Identify which cell holds the provided text, then report its (X, Y) central coordinate. 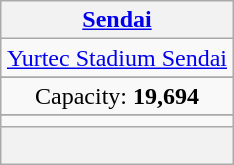
Capacity: 19,694 (116, 96)
Yurtec Stadium Sendai (116, 58)
Sendai (116, 20)
